For the text-containing cell, return its midpoint in [x, y] coordinate format. 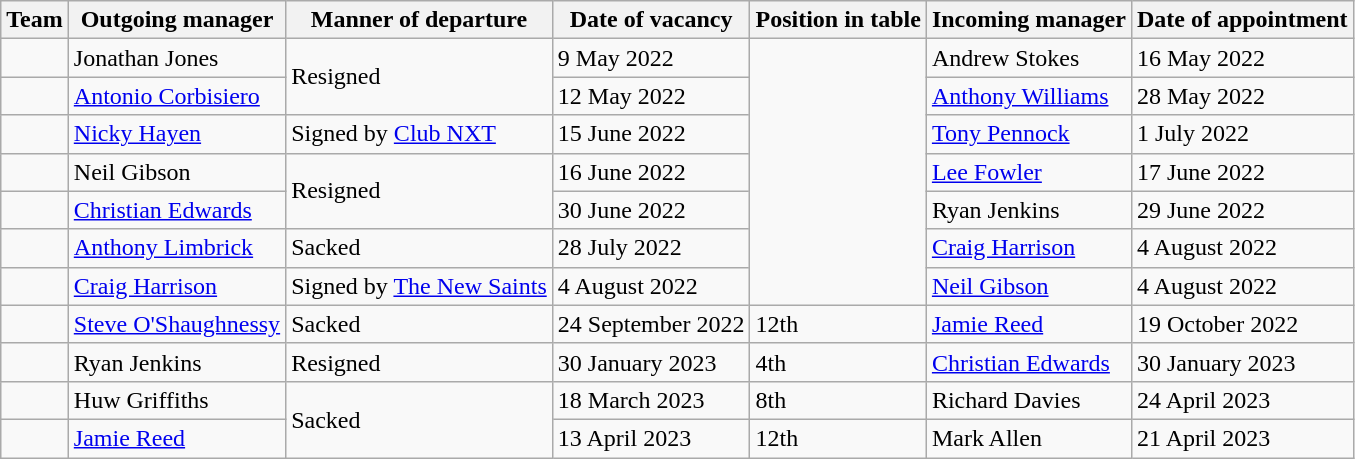
Andrew Stokes [1028, 58]
Anthony Limbrick [176, 248]
Signed by The New Saints [420, 286]
12 May 2022 [651, 96]
Outgoing manager [176, 20]
30 June 2022 [651, 210]
15 June 2022 [651, 134]
17 June 2022 [1242, 172]
13 April 2023 [651, 438]
Nicky Hayen [176, 134]
Lee Fowler [1028, 172]
24 April 2023 [1242, 400]
Incoming manager [1028, 20]
Tony Pennock [1028, 134]
Mark Allen [1028, 438]
21 April 2023 [1242, 438]
Steve O'Shaughnessy [176, 324]
1 July 2022 [1242, 134]
4th [838, 362]
28 July 2022 [651, 248]
Signed by Club NXT [420, 134]
Huw Griffiths [176, 400]
Team [35, 20]
19 October 2022 [1242, 324]
29 June 2022 [1242, 210]
Richard Davies [1028, 400]
24 September 2022 [651, 324]
Date of appointment [1242, 20]
Anthony Williams [1028, 96]
Manner of departure [420, 20]
8th [838, 400]
Antonio Corbisiero [176, 96]
16 June 2022 [651, 172]
28 May 2022 [1242, 96]
18 March 2023 [651, 400]
Jonathan Jones [176, 58]
9 May 2022 [651, 58]
16 May 2022 [1242, 58]
Date of vacancy [651, 20]
Position in table [838, 20]
